Locate the cell with the specified text and output its (x, y) center coordinate. 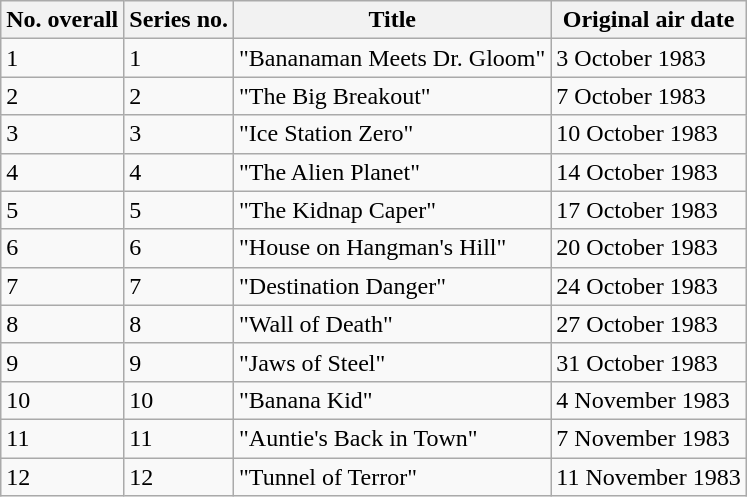
Original air date (648, 20)
Title (392, 20)
"House on Hangman's Hill" (392, 248)
4 November 1983 (648, 400)
31 October 1983 (648, 362)
No. overall (62, 20)
"Bananaman Meets Dr. Gloom" (392, 58)
27 October 1983 (648, 324)
7 November 1983 (648, 438)
"The Alien Planet" (392, 172)
"The Kidnap Caper" (392, 210)
3 October 1983 (648, 58)
20 October 1983 (648, 248)
7 October 1983 (648, 96)
"Wall of Death" (392, 324)
"Tunnel of Terror" (392, 477)
"Banana Kid" (392, 400)
10 October 1983 (648, 134)
"Ice Station Zero" (392, 134)
14 October 1983 (648, 172)
Series no. (179, 20)
"The Big Breakout" (392, 96)
17 October 1983 (648, 210)
"Jaws of Steel" (392, 362)
11 November 1983 (648, 477)
24 October 1983 (648, 286)
"Auntie's Back in Town" (392, 438)
"Destination Danger" (392, 286)
